Detect which cell encompasses the target text, then output its (x, y) center coordinate. 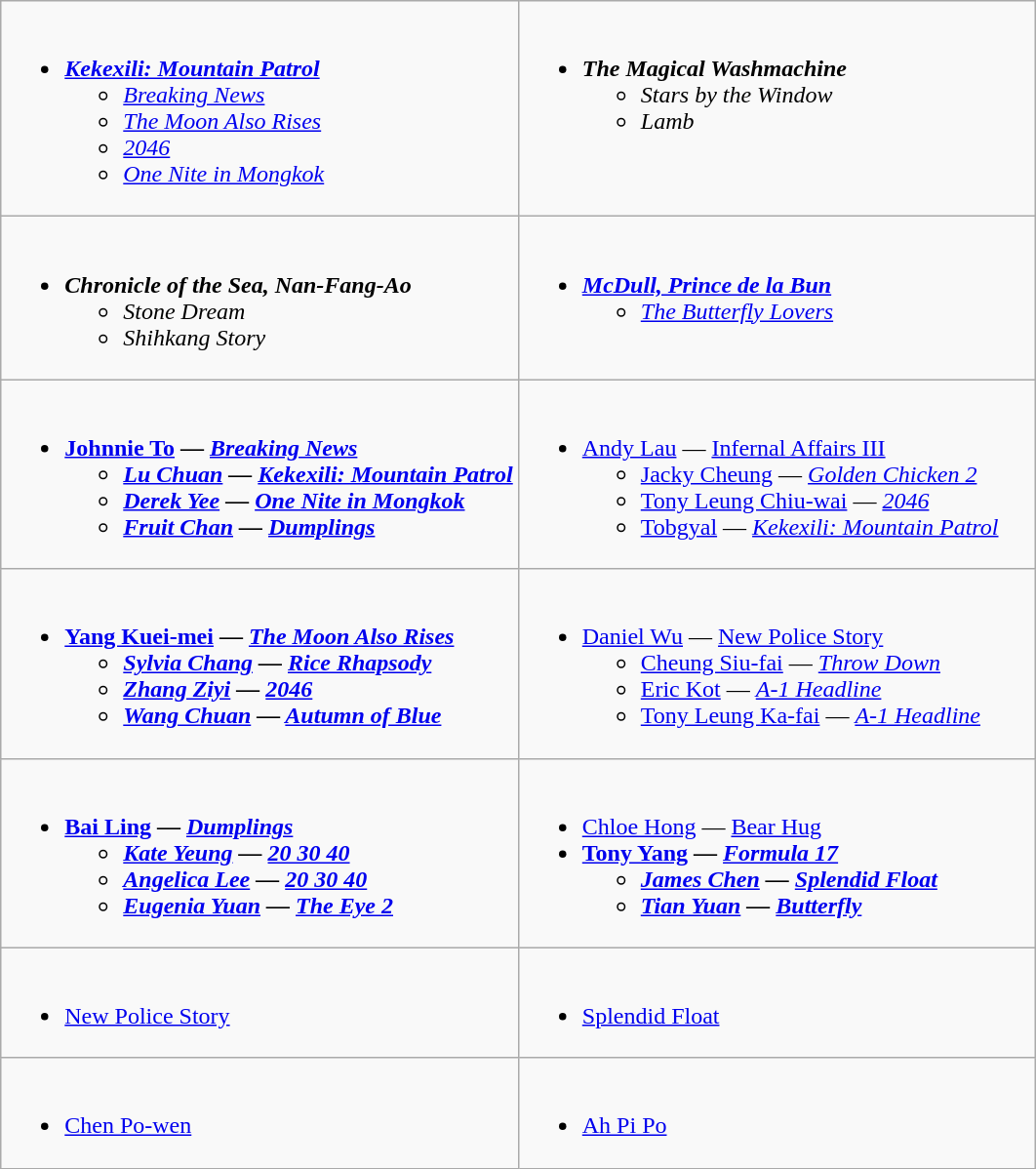
Daniel Wu — New Police StoryCheung Siu-fai — Throw DownEric Kot — A-1 HeadlineTony Leung Ka-fai — A-1 Headline (777, 664)
Chen Po-wen (259, 1112)
The Magical WashmachineStars by the WindowLamb (777, 109)
Chronicle of the Sea, Nan-Fang-AoStone DreamShihkang Story (259, 299)
Yang Kuei-mei — The Moon Also RisesSylvia Chang — Rice RhapsodyZhang Ziyi — 2046Wang Chuan — Autumn of Blue (259, 664)
Andy Lau — Infernal Affairs IIIJacky Cheung — Golden Chicken 2Tony Leung Chiu-wai — 2046Tobgyal — Kekexili: Mountain Patrol (777, 474)
Splendid Float (777, 1003)
Chloe Hong — Bear HugTony Yang — Formula 17James Chen — Splendid FloatTian Yuan — Butterfly (777, 853)
Kekexili: Mountain PatrolBreaking NewsThe Moon Also Rises2046One Nite in Mongkok (259, 109)
Ah Pi Po (777, 1112)
Johnnie To — Breaking NewsLu Chuan — Kekexili: Mountain PatrolDerek Yee — One Nite in MongkokFruit Chan — Dumplings (259, 474)
New Police Story (259, 1003)
Bai Ling — DumplingsKate Yeung — 20 30 40Angelica Lee — 20 30 40Eugenia Yuan — The Eye 2 (259, 853)
McDull, Prince de la BunThe Butterfly Lovers (777, 299)
